Capture the cell that displays the provided text and extract its [X, Y] central coordinate. 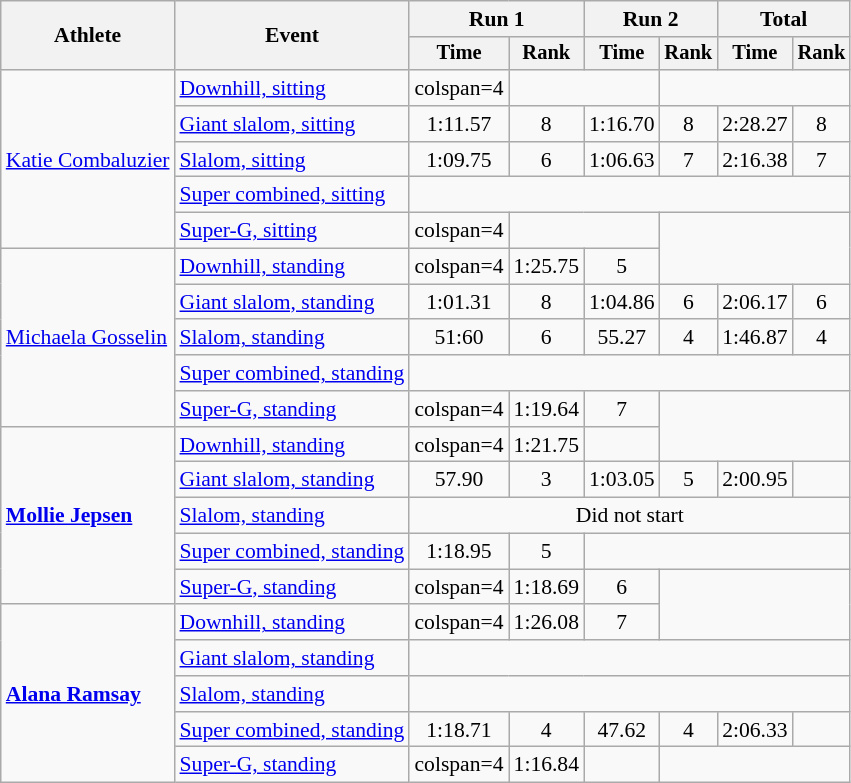
Super-G, sitting [292, 231]
2:06.33 [754, 730]
1:11.57 [458, 124]
Slalom, sitting [292, 160]
1:06.63 [622, 160]
2:06.17 [754, 302]
2:28.27 [754, 124]
Downhill, sitting [292, 88]
Total [784, 19]
Run 2 [650, 19]
1:16.84 [546, 765]
1:01.31 [458, 302]
47.62 [622, 730]
Run 1 [496, 19]
2:16.38 [754, 160]
1:25.75 [546, 267]
1:09.75 [458, 160]
1:21.75 [546, 445]
Giant slalom, sitting [292, 124]
1:03.05 [622, 480]
Event [292, 36]
57.90 [458, 480]
1:04.86 [622, 302]
Alana Ramsay [88, 694]
Mollie Jepsen [88, 516]
Katie Combaluzier [88, 159]
1:46.87 [754, 338]
1:18.71 [458, 730]
3 [546, 480]
Michaela Gosselin [88, 338]
1:18.95 [458, 552]
1:26.08 [546, 623]
1:16.70 [622, 124]
2:00.95 [754, 480]
Super combined, sitting [292, 195]
Did not start [630, 516]
1:18.69 [546, 587]
51:60 [458, 338]
55.27 [622, 338]
1:19.64 [546, 409]
Athlete [88, 36]
